Capture the cell that displays the provided text and extract its (X, Y) central coordinate. 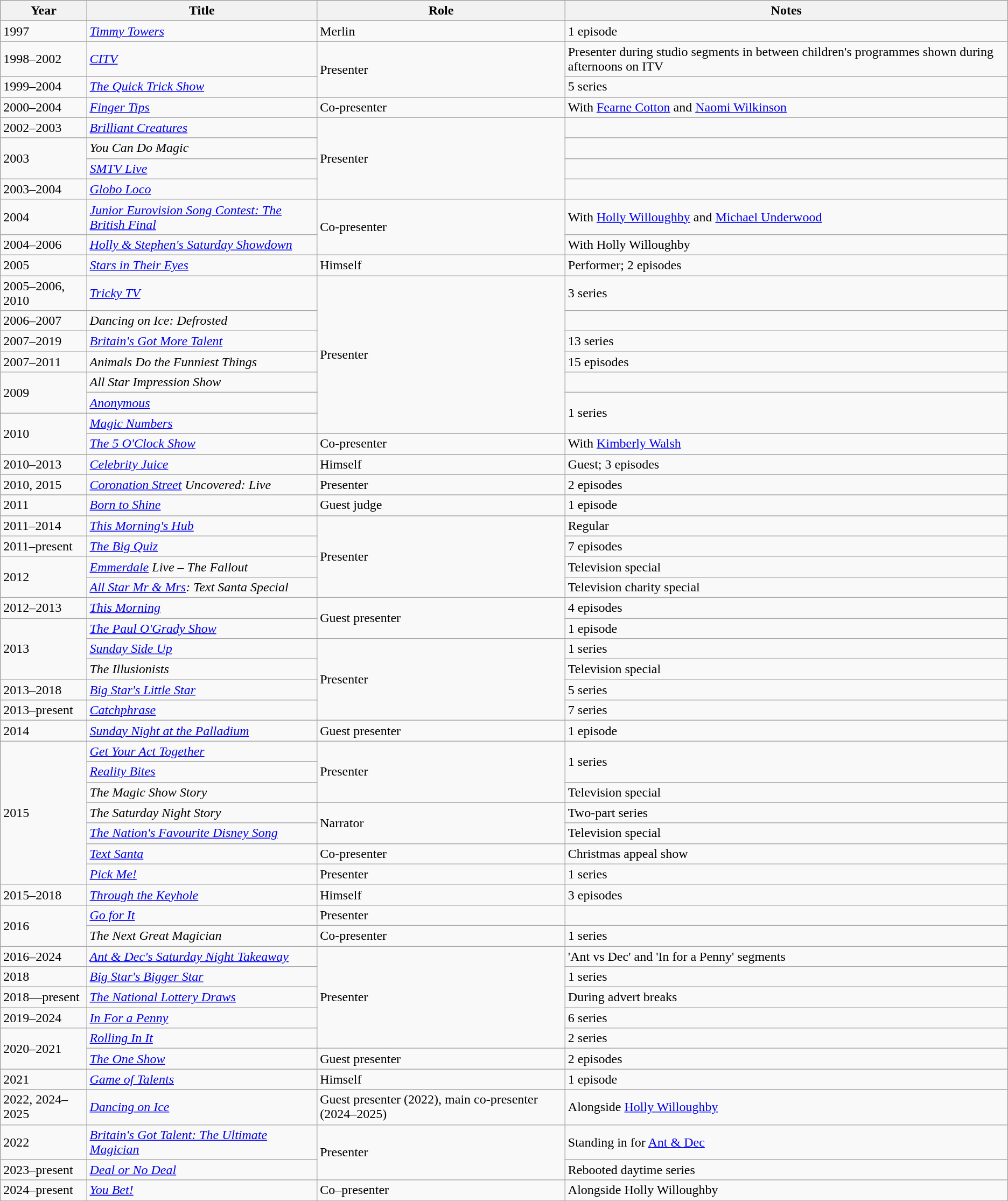
With Holly Willoughby (786, 245)
1997 (44, 31)
Animals Do the Funniest Things (202, 362)
Catchphrase (202, 710)
2016 (44, 925)
4 episodes (786, 608)
Big Star's Little Star (202, 690)
The 5 O'Clock Show (202, 444)
2013–present (44, 710)
Anonymous (202, 403)
Celebrity Juice (202, 464)
Standing in for Ant & Dec (786, 1142)
Britain's Got More Talent (202, 341)
2005–2006, 2010 (44, 293)
The National Lottery Draws (202, 997)
2004–2006 (44, 245)
7 series (786, 710)
3 series (786, 293)
2003 (44, 158)
2019–2024 (44, 1018)
Emmerdale Live – The Fallout (202, 567)
Year (44, 11)
Narrator (442, 823)
2021 (44, 1079)
Holly & Stephen's Saturday Showdown (202, 245)
2005 (44, 265)
6 series (786, 1018)
7 episodes (786, 546)
Guest presenter (2022), main co-presenter (2024–2025) (442, 1107)
2013–2018 (44, 690)
15 episodes (786, 362)
Go for It (202, 915)
Stars in Their Eyes (202, 265)
2012 (44, 577)
2010–2013 (44, 464)
Merlin (442, 31)
The Saturday Night Story (202, 813)
Performer; 2 episodes (786, 265)
2018 (44, 977)
2003–2004 (44, 189)
2015–2018 (44, 895)
3 episodes (786, 895)
Timmy Towers (202, 31)
Dancing on Ice: Defrosted (202, 321)
Pick Me! (202, 874)
Tricky TV (202, 293)
Britain's Got Talent: The Ultimate Magician (202, 1142)
In For a Penny (202, 1018)
Dancing on Ice (202, 1107)
CITV (202, 59)
2022 (44, 1142)
2006–2007 (44, 321)
Ant & Dec's Saturday Night Takeaway (202, 956)
2002–2003 (44, 128)
2010 (44, 434)
The Nation's Favourite Disney Song (202, 833)
The Next Great Magician (202, 935)
The Magic Show Story (202, 792)
2 series (786, 1038)
2014 (44, 731)
Sunday Side Up (202, 649)
2007–2011 (44, 362)
Brilliant Creatures (202, 128)
2007–2019 (44, 341)
Born to Shine (202, 505)
2000–2004 (44, 107)
Finger Tips (202, 107)
All Star Mr & Mrs: Text Santa Special (202, 587)
Big Star's Bigger Star (202, 977)
1999–2004 (44, 87)
13 series (786, 341)
With Fearne Cotton and Naomi Wilkinson (786, 107)
Christmas appeal show (786, 854)
Notes (786, 11)
Television charity special (786, 587)
2023–present (44, 1170)
2018—present (44, 997)
Deal or No Deal (202, 1170)
Text Santa (202, 854)
The Illusionists (202, 669)
2011–present (44, 546)
Regular (786, 526)
Junior Eurovision Song Contest: The British Final (202, 217)
All Star Impression Show (202, 382)
The Big Quiz (202, 546)
You Bet! (202, 1190)
2004 (44, 217)
Presenter during studio segments in between children's programmes shown during afternoons on ITV (786, 59)
Get Your Act Together (202, 751)
2020–2021 (44, 1049)
SMTV Live (202, 169)
The One Show (202, 1059)
This Morning (202, 608)
Role (442, 11)
Sunday Night at the Palladium (202, 731)
You Can Do Magic (202, 148)
This Morning's Hub (202, 526)
Globo Loco (202, 189)
Game of Talents (202, 1079)
Guest judge (442, 505)
Rebooted daytime series (786, 1170)
1998–2002 (44, 59)
Guest; 3 episodes (786, 464)
Rolling In It (202, 1038)
Magic Numbers (202, 423)
Coronation Street Uncovered: Live (202, 485)
The Quick Trick Show (202, 87)
The Paul O'Grady Show (202, 629)
'Ant vs Dec' and 'In for a Penny' segments (786, 956)
Reality Bites (202, 772)
2015 (44, 813)
2011–2014 (44, 526)
With Holly Willoughby and Michael Underwood (786, 217)
Through the Keyhole (202, 895)
2012–2013 (44, 608)
Co–presenter (442, 1190)
2016–2024 (44, 956)
2022, 2024–2025 (44, 1107)
2024–present (44, 1190)
2011 (44, 505)
2009 (44, 393)
2010, 2015 (44, 485)
Two-part series (786, 813)
Title (202, 11)
With Kimberly Walsh (786, 444)
2013 (44, 649)
During advert breaks (786, 997)
